Extract the [X, Y] coordinate from the center of the cell holding the provided text.  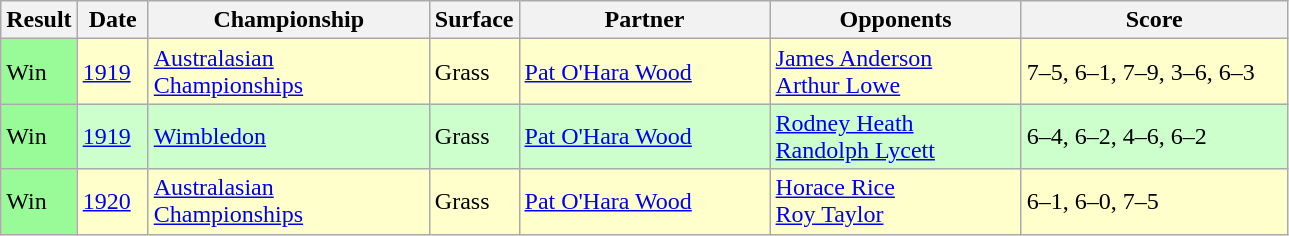
Rodney Heath Randolph Lycett [896, 136]
7–5, 6–1, 7–9, 3–6, 6–3 [1154, 72]
Wimbledon [288, 136]
Opponents [896, 20]
6–4, 6–2, 4–6, 6–2 [1154, 136]
Date [112, 20]
1920 [112, 202]
James Anderson Arthur Lowe [896, 72]
Score [1154, 20]
Horace Rice Roy Taylor [896, 202]
Partner [644, 20]
6–1, 6–0, 7–5 [1154, 202]
Championship [288, 20]
Result [39, 20]
Surface [474, 20]
